Provide the [x, y] coordinate of the cell's center where the given text is located.  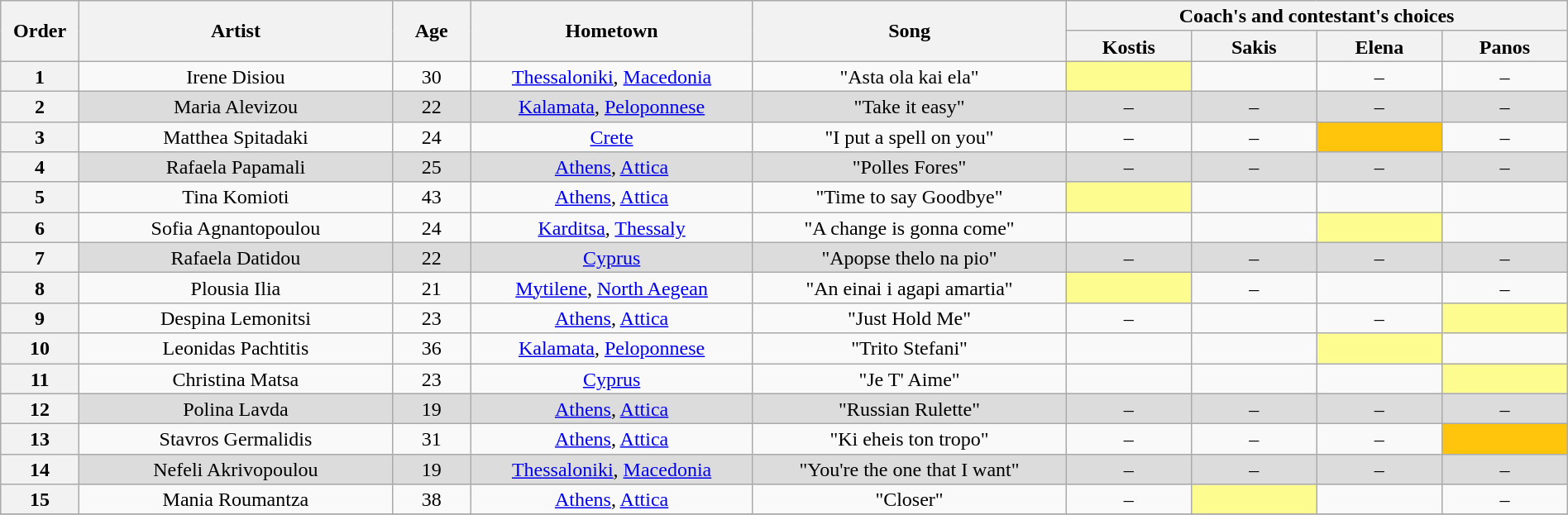
38 [432, 499]
"Closer" [910, 499]
2 [40, 106]
Panos [1505, 46]
Despina Lemonitsi [235, 317]
Hometown [612, 31]
"Trito Stefani" [910, 349]
Age [432, 31]
36 [432, 349]
"Asta ola kai ela" [910, 76]
11 [40, 379]
Kostis [1129, 46]
Coach's and contestant's choices [1317, 17]
"Apopse thelo na pio" [910, 258]
"Ki eheis ton tropo" [910, 440]
21 [432, 288]
12 [40, 408]
Song [910, 31]
Mytilene, North Aegean [612, 288]
Elena [1379, 46]
Maria Alevizou [235, 106]
"I put a spell on you" [910, 137]
8 [40, 288]
"Just Hold Me" [910, 317]
10 [40, 349]
14 [40, 470]
Crete [612, 137]
"A change is gonna come" [910, 228]
9 [40, 317]
"Russian Rulette" [910, 408]
30 [432, 76]
Nefeli Akrivopoulou [235, 470]
Irene Disiou [235, 76]
Polina Lavda [235, 408]
"Take it easy" [910, 106]
Matthea Spitadaki [235, 137]
7 [40, 258]
"Time to say Goodbye" [910, 197]
Mania Roumantza [235, 499]
Karditsa, Thessaly [612, 228]
Order [40, 31]
Christina Matsa [235, 379]
3 [40, 137]
5 [40, 197]
Rafaela Papamali [235, 167]
6 [40, 228]
13 [40, 440]
Rafaela Datidou [235, 258]
Stavros Germalidis [235, 440]
25 [432, 167]
Sofia Agnantopoulou [235, 228]
Tina Komioti [235, 197]
43 [432, 197]
15 [40, 499]
Artist [235, 31]
"Polles Fores" [910, 167]
Sakis [1255, 46]
4 [40, 167]
"You're the one that I want" [910, 470]
Plousia Ilia [235, 288]
"An einai i agapi amartia" [910, 288]
Leonidas Pachtitis [235, 349]
1 [40, 76]
"Je T' Aime" [910, 379]
31 [432, 440]
